Pinpoint the cell where the given text exists, returning its [x, y] midpoint coordinate. 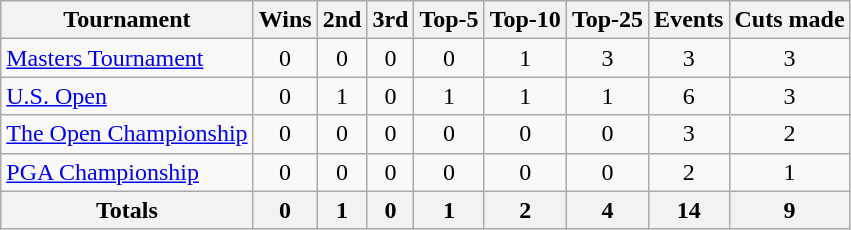
Top-5 [449, 20]
Top-25 [607, 20]
Wins [285, 20]
Tournament [127, 20]
3rd [390, 20]
Top-10 [525, 20]
Cuts made [790, 20]
PGA Championship [127, 172]
U.S. Open [127, 96]
Masters Tournament [127, 58]
9 [790, 210]
4 [607, 210]
2nd [342, 20]
6 [689, 96]
14 [689, 210]
Events [689, 20]
Totals [127, 210]
The Open Championship [127, 134]
